Identify which cell holds the provided text, then report its (X, Y) central coordinate. 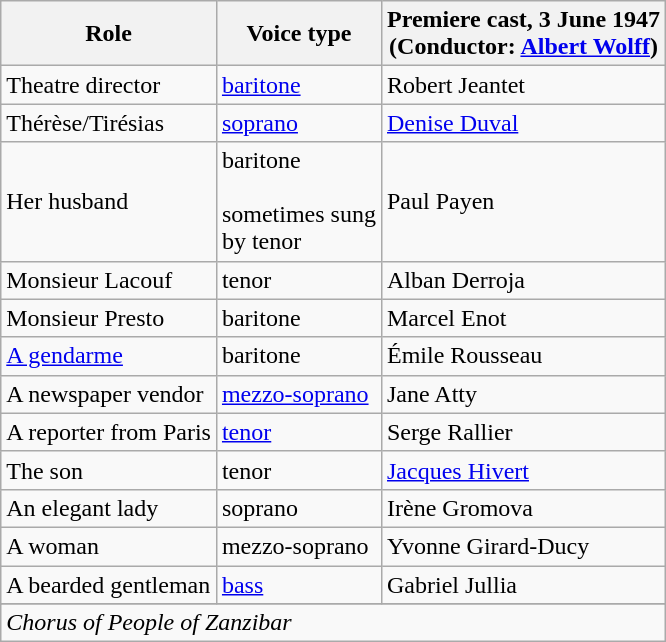
Theatre director (109, 85)
A reporter from Paris (109, 432)
Serge Rallier (523, 432)
Marcel Enot (523, 318)
A woman (109, 546)
Denise Duval (523, 123)
Robert Jeantet (523, 85)
Monsieur Lacouf (109, 280)
Irène Gromova (523, 508)
Jane Atty (523, 394)
Émile Rousseau (523, 356)
Premiere cast, 3 June 1947(Conductor: Albert Wolff) (523, 34)
An elegant lady (109, 508)
Thérèse/Tirésias (109, 123)
The son (109, 470)
Yvonne Girard-Ducy (523, 546)
A gendarme (109, 356)
baritonesometimes sung by tenor (298, 202)
A bearded gentleman (109, 585)
Monsieur Presto (109, 318)
Alban Derroja (523, 280)
Jacques Hivert (523, 470)
Paul Payen (523, 202)
Gabriel Jullia (523, 585)
Chorus of People of Zanzibar (334, 623)
Role (109, 34)
Voice type (298, 34)
bass (298, 585)
A newspaper vendor (109, 394)
Her husband (109, 202)
